Search for the cell housing the specified text and yield its [x, y] center coordinate. 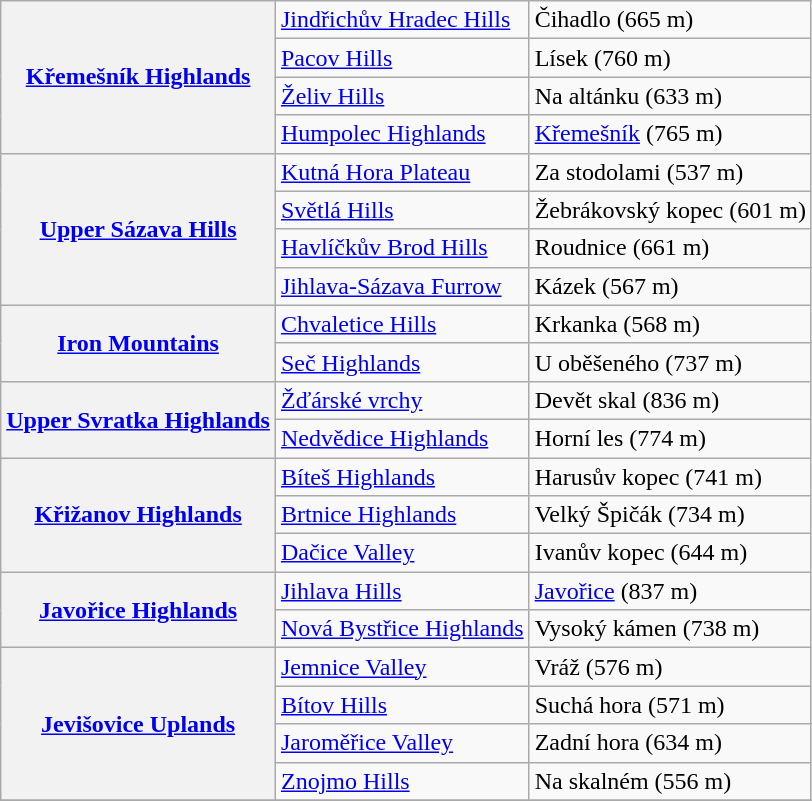
Dačice Valley [402, 553]
Křižanov Highlands [138, 515]
Vysoký kámen (738 m) [670, 629]
Za stodolami (537 m) [670, 172]
Světlá Hills [402, 210]
Humpolec Highlands [402, 134]
Harusův kopec (741 m) [670, 477]
Iron Mountains [138, 343]
Na altánku (633 m) [670, 96]
Vráž (576 m) [670, 667]
Křemešník (765 m) [670, 134]
Chvaletice Hills [402, 324]
Bítov Hills [402, 705]
Upper Sázava Hills [138, 229]
Lísek (760 m) [670, 58]
Upper Svratka Highlands [138, 419]
Javořice (837 m) [670, 591]
Na skalném (556 m) [670, 781]
Velký Špičák (734 m) [670, 515]
Bíteš Highlands [402, 477]
Havlíčkův Brod Hills [402, 248]
Javořice Highlands [138, 610]
Žďárské vrchy [402, 400]
Jindřichův Hradec Hills [402, 20]
Ivanův kopec (644 m) [670, 553]
Roudnice (661 m) [670, 248]
Jemnice Valley [402, 667]
Nedvědice Highlands [402, 438]
Znojmo Hills [402, 781]
U oběšeného (737 m) [670, 362]
Jihlava-Sázava Furrow [402, 286]
Jihlava Hills [402, 591]
Želiv Hills [402, 96]
Zadní hora (634 m) [670, 743]
Devět skal (836 m) [670, 400]
Pacov Hills [402, 58]
Seč Highlands [402, 362]
Křemešník Highlands [138, 77]
Jevišovice Uplands [138, 724]
Brtnice Highlands [402, 515]
Jaroměřice Valley [402, 743]
Horní les (774 m) [670, 438]
Žebrákovský kopec (601 m) [670, 210]
Čihadlo (665 m) [670, 20]
Kázek (567 m) [670, 286]
Kutná Hora Plateau [402, 172]
Nová Bystřice Highlands [402, 629]
Krkanka (568 m) [670, 324]
Suchá hora (571 m) [670, 705]
